Find where the given text appears and provide that cell's center as (X, Y) coordinate. 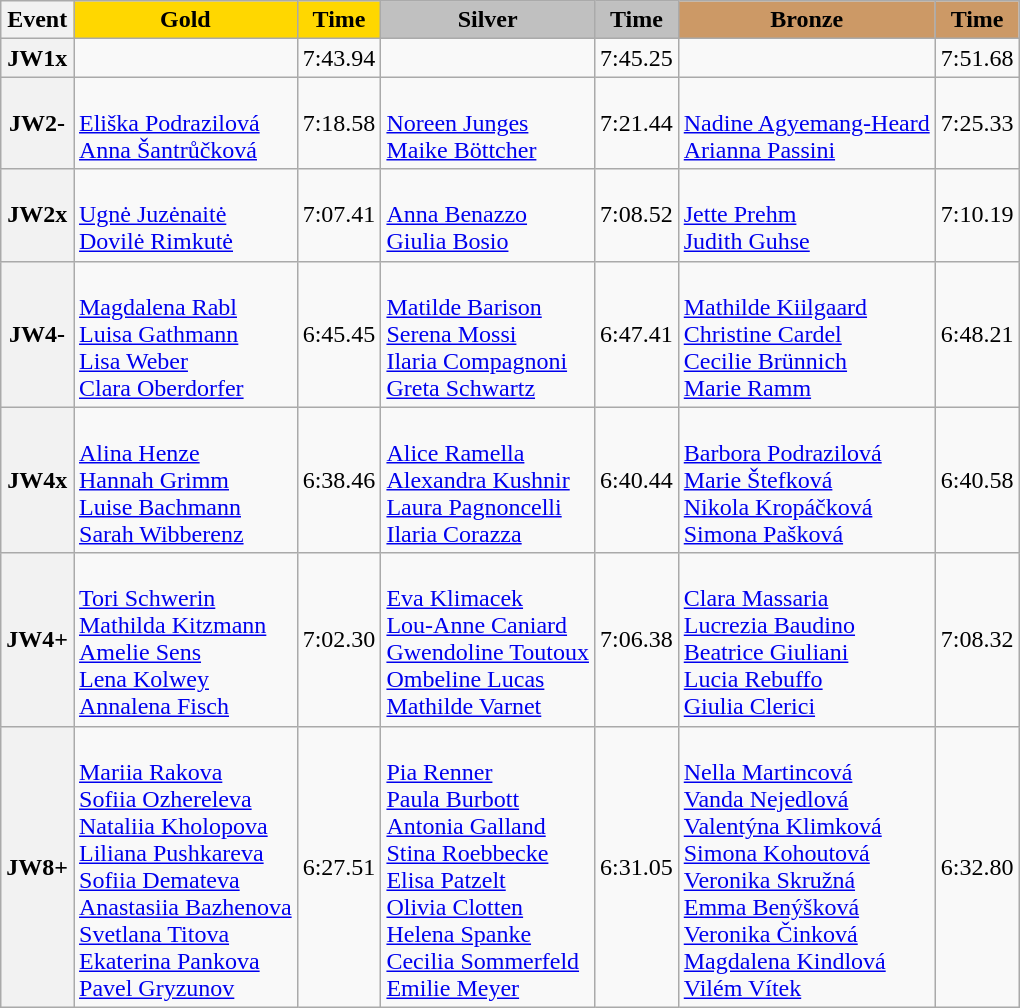
Tori SchwerinMathilda KitzmannAmelie SensLena KolweyAnnalena Fisch (186, 640)
Nadine Agyemang-HeardArianna Passini (806, 123)
7:18.58 (339, 123)
Pia RennerPaula BurbottAntonia GallandStina RoebbeckeElisa PatzeltOlivia ClottenHelena SpankeCecilia SommerfeldEmilie Meyer (488, 866)
Clara MassariaLucrezia BaudinoBeatrice GiulianiLucia RebuffoGiulia Clerici (806, 640)
Silver (488, 20)
6:32.80 (977, 866)
Anna BenazzoGiulia Bosio (488, 215)
6:31.05 (636, 866)
Mathilde KiilgaardChristine CardelCecilie BrünnichMarie Ramm (806, 334)
7:43.94 (339, 58)
JW2x (38, 215)
7:07.41 (339, 215)
7:08.32 (977, 640)
Event (38, 20)
Eva KlimacekLou-Anne CaniardGwendoline ToutouxOmbeline LucasMathilde Varnet (488, 640)
Mariia RakovaSofiia OzherelevaNataliia KholopovaLiliana PushkarevaSofiia DematevaAnastasiia BazhenovaSvetlana TitovaEkaterina PankovaPavel Gryzunov (186, 866)
Gold (186, 20)
7:06.38 (636, 640)
Jette PrehmJudith Guhse (806, 215)
JW2- (38, 123)
Magdalena RablLuisa GathmannLisa WeberClara Oberdorfer (186, 334)
7:21.44 (636, 123)
Matilde BarisonSerena MossiIlaria CompagnoniGreta Schwartz (488, 334)
Nella MartincováVanda NejedlováValentýna KlimkováSimona KohoutováVeronika SkružnáEmma BenýškováVeronika ČinkováMagdalena KindlováVilém Vítek (806, 866)
6:45.45 (339, 334)
7:51.68 (977, 58)
Ugnė JuzėnaitėDovilė Rimkutė (186, 215)
6:40.58 (977, 480)
6:48.21 (977, 334)
JW4+ (38, 640)
6:27.51 (339, 866)
Bronze (806, 20)
Noreen JungesMaike Böttcher (488, 123)
JW8+ (38, 866)
6:38.46 (339, 480)
JW1x (38, 58)
7:08.52 (636, 215)
7:10.19 (977, 215)
JW4x (38, 480)
Alina HenzeHannah GrimmLuise BachmannSarah Wibberenz (186, 480)
Eliška PodrazilováAnna Šantrůčková (186, 123)
7:25.33 (977, 123)
6:40.44 (636, 480)
JW4- (38, 334)
Alice RamellaAlexandra KushnirLaura PagnoncelliIlaria Corazza (488, 480)
Barbora PodrazilováMarie ŠtefkováNikola KropáčkováSimona Pašková (806, 480)
7:45.25 (636, 58)
7:02.30 (339, 640)
6:47.41 (636, 334)
